Return [X, Y] of the center of cell containing provided text 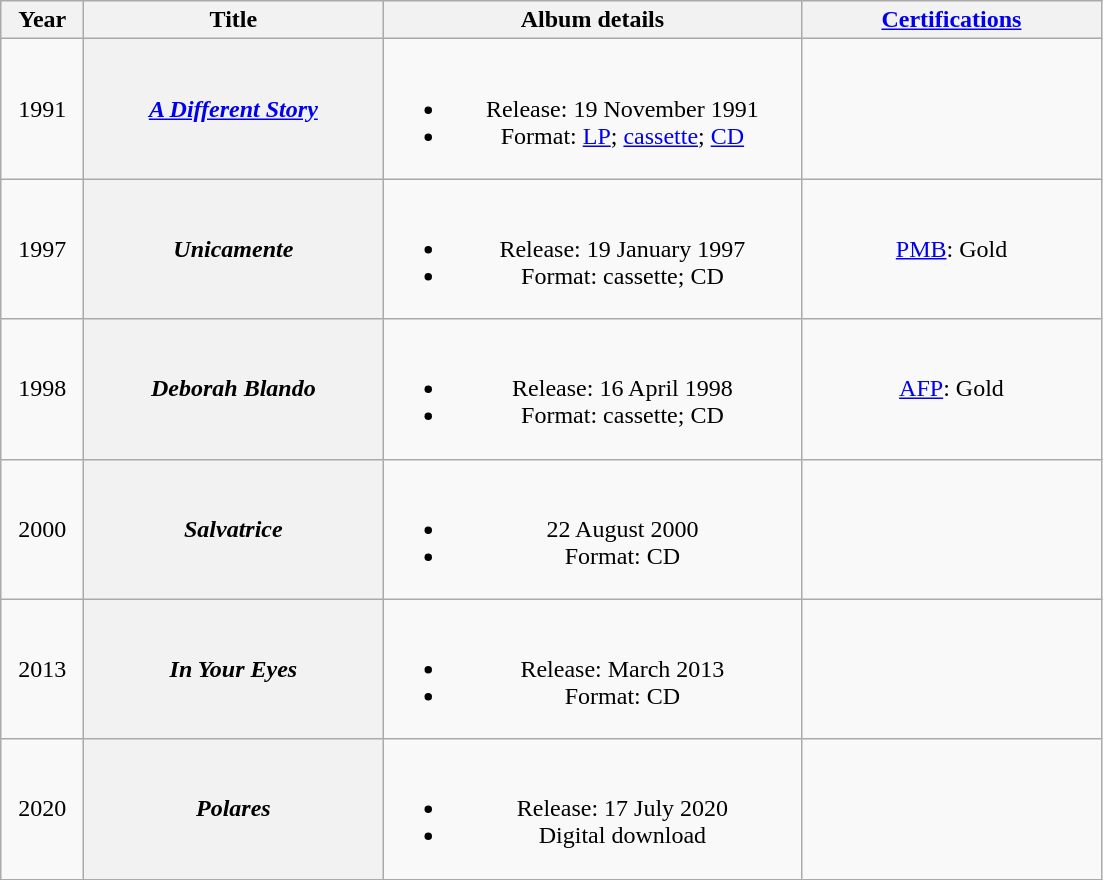
Release: 16 April 1998Format: cassette; CD [592, 389]
Year [42, 20]
Salvatrice [234, 529]
Release: 17 July 2020Digital download [592, 809]
In Your Eyes [234, 669]
2020 [42, 809]
Title [234, 20]
22 August 2000Format: CD [592, 529]
1997 [42, 249]
Unicamente [234, 249]
PMB: Gold [952, 249]
Deborah Blando [234, 389]
2000 [42, 529]
Release: 19 January 1997Format: cassette; CD [592, 249]
Certifications [952, 20]
Release: 19 November 1991Format: LP; cassette; CD [592, 109]
Album details [592, 20]
1998 [42, 389]
2013 [42, 669]
Polares [234, 809]
AFP: Gold [952, 389]
A Different Story [234, 109]
Release: March 2013Format: CD [592, 669]
1991 [42, 109]
